Locate the cell with the specified text and output its (X, Y) center coordinate. 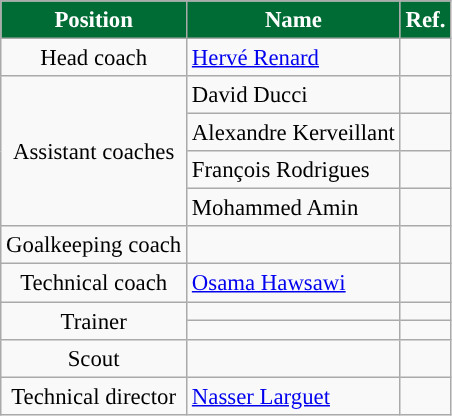
Scout (94, 358)
Hervé Renard (294, 58)
Trainer (94, 321)
Head coach (94, 58)
Assistant coaches (94, 151)
Mohammed Amin (294, 208)
Osama Hawsawi (294, 283)
Position (94, 20)
Nasser Larguet (294, 396)
Alexandre Kerveillant (294, 133)
Ref. (425, 20)
Name (294, 20)
Goalkeeping coach (94, 245)
Technical coach (94, 283)
François Rodrigues (294, 170)
Technical director (94, 396)
David Ducci (294, 95)
